Identify which cell holds the provided text, then report its (x, y) central coordinate. 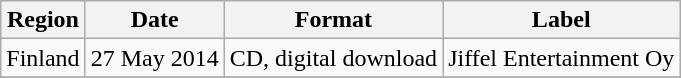
Date (154, 20)
Finland (43, 58)
Jiffel Entertainment Oy (562, 58)
Label (562, 20)
27 May 2014 (154, 58)
Format (333, 20)
Region (43, 20)
CD, digital download (333, 58)
